Capture the cell that displays the provided text and extract its [X, Y] central coordinate. 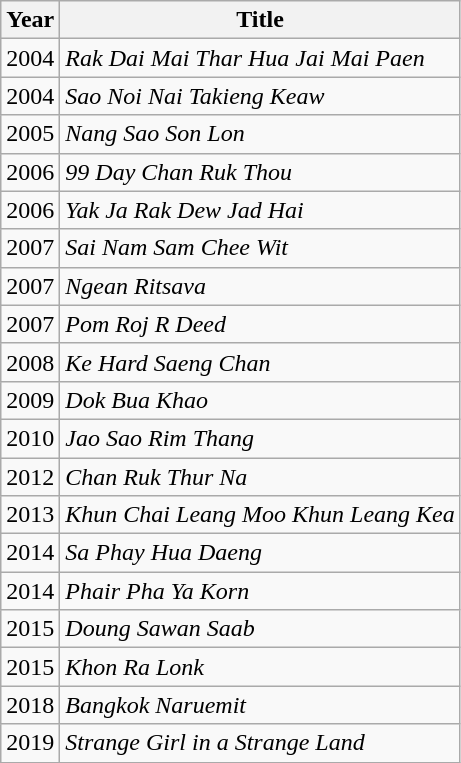
Pom Roj R Deed [260, 324]
Nang Sao Son Lon [260, 134]
Sai Nam Sam Chee Wit [260, 248]
Year [30, 20]
Yak Ja Rak Dew Jad Hai [260, 210]
Sa Phay Hua Daeng [260, 553]
2009 [30, 400]
Doung Sawan Saab [260, 629]
2018 [30, 705]
Dok Bua Khao [260, 400]
Title [260, 20]
99 Day Chan Ruk Thou [260, 172]
2013 [30, 515]
Ke Hard Saeng Chan [260, 362]
Strange Girl in a Strange Land [260, 743]
Ngean Ritsava [260, 286]
2008 [30, 362]
2010 [30, 438]
Chan Ruk Thur Na [260, 477]
Phair Pha Ya Korn [260, 591]
Sao Noi Nai Takieng Keaw [260, 96]
2019 [30, 743]
2012 [30, 477]
2005 [30, 134]
Khon Ra Lonk [260, 667]
Khun Chai Leang Moo Khun Leang Kea [260, 515]
Jao Sao Rim Thang [260, 438]
Bangkok Naruemit [260, 705]
Rak Dai Mai Thar Hua Jai Mai Paen [260, 58]
